Locate the cell with the specified text and output its [X, Y] center coordinate. 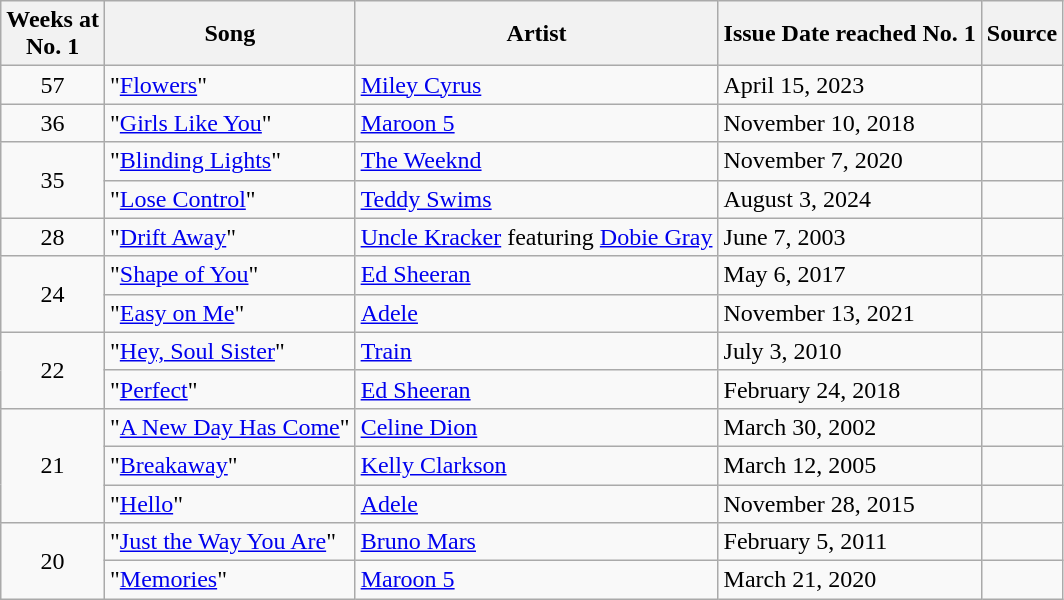
"Easy on Me" [230, 313]
"Breakaway" [230, 465]
"Perfect" [230, 389]
"A New Day Has Come" [230, 427]
Celine Dion [536, 427]
Teddy Swims [536, 199]
24 [53, 294]
February 24, 2018 [850, 389]
Uncle Kracker featuring Dobie Gray [536, 237]
"Lose Control" [230, 199]
Weeks at No. 1 [53, 34]
"Memories" [230, 580]
March 21, 2020 [850, 580]
"Just the Way You Are" [230, 542]
"Blinding Lights" [230, 161]
Song [230, 34]
August 3, 2024 [850, 199]
March 30, 2002 [850, 427]
Artist [536, 34]
June 7, 2003 [850, 237]
28 [53, 237]
November 28, 2015 [850, 503]
Bruno Mars [536, 542]
April 15, 2023 [850, 85]
May 6, 2017 [850, 275]
"Girls Like You" [230, 123]
"Shape of You" [230, 275]
Issue Date reached No. 1 [850, 34]
Kelly Clarkson [536, 465]
22 [53, 370]
"Hello" [230, 503]
November 13, 2021 [850, 313]
"Flowers" [230, 85]
Miley Cyrus [536, 85]
36 [53, 123]
The Weeknd [536, 161]
July 3, 2010 [850, 351]
Source [1022, 34]
20 [53, 561]
"Drift Away" [230, 237]
November 7, 2020 [850, 161]
21 [53, 465]
February 5, 2011 [850, 542]
35 [53, 180]
57 [53, 85]
March 12, 2005 [850, 465]
Train [536, 351]
"Hey, Soul Sister" [230, 351]
November 10, 2018 [850, 123]
